Extract the (X, Y) coordinate from the center of the cell holding the provided text.  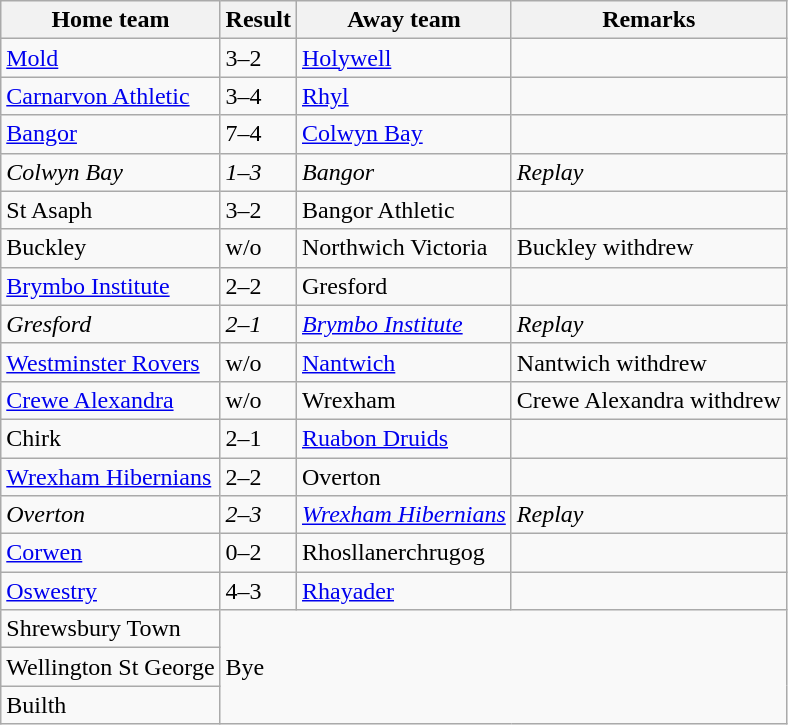
7–4 (258, 134)
4–3 (258, 591)
Crewe Alexandra (110, 400)
Ruabon Druids (404, 438)
Home team (110, 20)
Northwich Victoria (404, 248)
Holywell (404, 58)
3–4 (258, 96)
Rhayader (404, 591)
Wrexham (404, 400)
2–3 (258, 515)
Nantwich withdrew (648, 362)
Remarks (648, 20)
Rhyl (404, 96)
Corwen (110, 553)
Wellington St George (110, 667)
Mold (110, 58)
Carnarvon Athletic (110, 96)
0–2 (258, 553)
Away team (404, 20)
Nantwich (404, 362)
Oswestry (110, 591)
Builth (110, 705)
St Asaph (110, 210)
Bangor Athletic (404, 210)
Result (258, 20)
Buckley withdrew (648, 248)
Chirk (110, 438)
Crewe Alexandra withdrew (648, 400)
Shrewsbury Town (110, 629)
Westminster Rovers (110, 362)
Rhosllanerchrugog (404, 553)
Buckley (110, 248)
Bye (503, 667)
1–3 (258, 172)
